Identify which cell holds the provided text, then report its (X, Y) central coordinate. 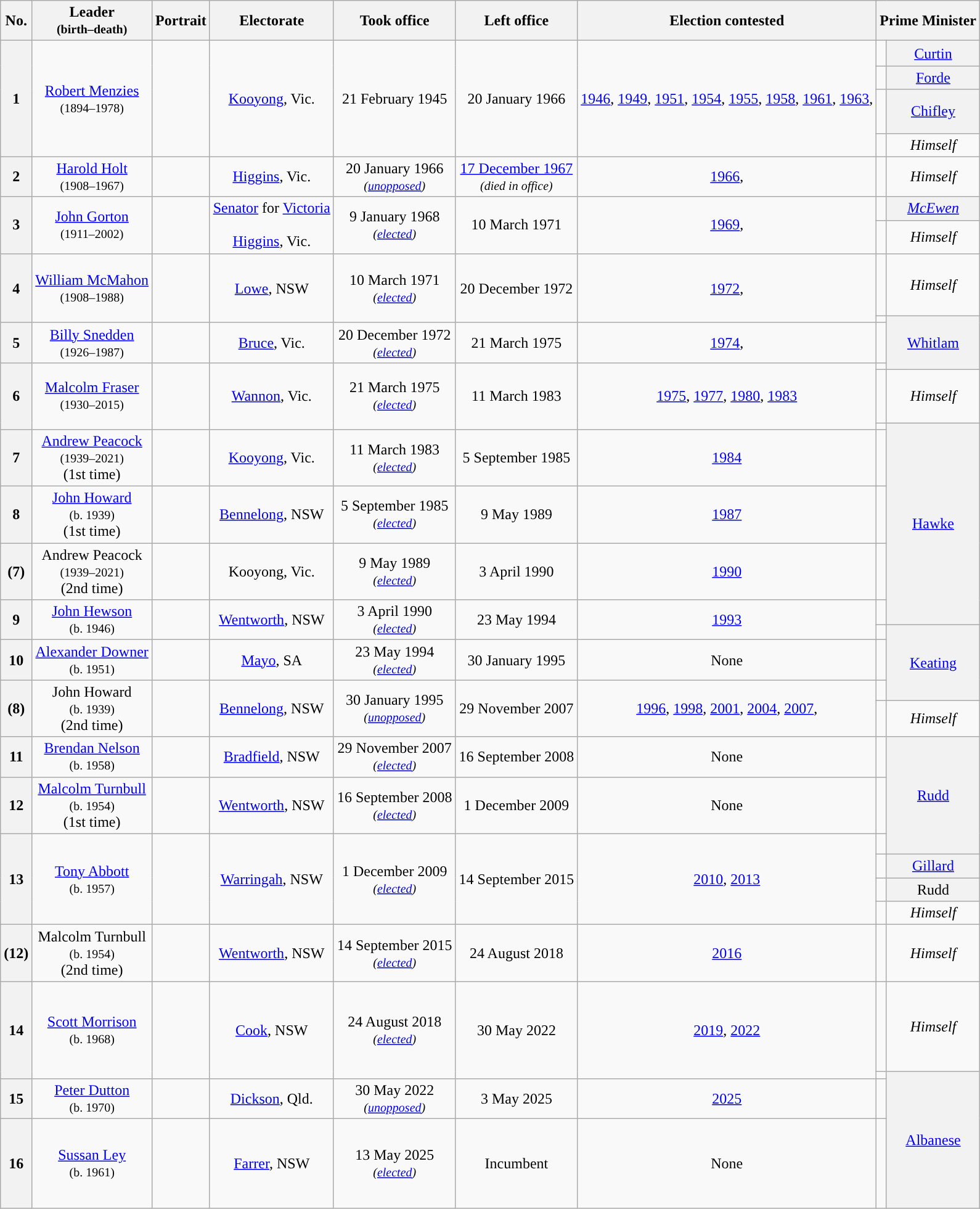
1969, (727, 225)
Keating (933, 663)
Wannon, Vic. (271, 396)
11 March 1983 (517, 396)
Scott Morrison(b. 1968) (92, 1030)
Election contested (727, 21)
1975, 1977, 1980, 1983 (727, 396)
10 March 1971 (elected) (394, 288)
2 (16, 176)
Albanese (933, 1140)
13 May 2025 (elected) (394, 1163)
15 (16, 1099)
4 (16, 288)
14 (16, 1030)
Farrer, NSW (271, 1163)
Incumbent (517, 1163)
Forde (933, 78)
Took office (394, 21)
5 September 1985 (elected) (394, 515)
1974, (727, 343)
Curtin (933, 53)
7 (16, 458)
Dickson, Qld. (271, 1099)
2016 (727, 953)
Whitlam (933, 343)
Malcolm Turnbull(b. 1954)(1st time) (92, 805)
30 May 2022 (unopposed) (394, 1099)
9 May 1989 (517, 515)
14 September 2015 (517, 879)
20 December 1972 (517, 288)
Bradfield, NSW (271, 757)
1966, (727, 176)
6 (16, 396)
Robert Menzies(1894–1978) (92, 99)
3 (16, 225)
11 (16, 757)
5 September 1985 (517, 458)
14 September 2015 (elected) (394, 953)
13 (16, 879)
Electorate (271, 21)
1987 (727, 515)
Left office (517, 21)
Peter Dutton(b. 1970) (92, 1099)
3 May 2025 (517, 1099)
1996, 1998, 2001, 2004, 2007, (727, 708)
21 March 1975 (517, 343)
24 August 2018 (517, 953)
1990 (727, 572)
Gillard (933, 866)
2010, 2013 (727, 879)
John Howard(b. 1939)(2nd time) (92, 708)
10 March 1971 (517, 225)
Billy Snedden(1926–1987) (92, 343)
Sussan Ley(b. 1961) (92, 1163)
Higgins, Vic. (271, 176)
John Gorton(1911–2002) (92, 225)
5 (16, 343)
3 April 1990 (elected) (394, 620)
23 May 1994 (517, 620)
29 November 2007 (elected) (394, 757)
16 September 2008 (elected) (394, 805)
McEwen (933, 208)
Portrait (181, 21)
Senator for Victoria Higgins, Vic. (271, 225)
24 August 2018 (elected) (394, 1030)
17 December 1967 (died in office) (517, 176)
Leader(birth–death) (92, 21)
2025 (727, 1099)
1972, (727, 288)
29 November 2007 (517, 708)
Mayo, SA (271, 660)
(12) (16, 953)
Andrew Peacock(1939–2021)(1st time) (92, 458)
20 January 1966 (unopposed) (394, 176)
Malcolm Fraser(1930–2015) (92, 396)
9 January 1968 (elected) (394, 225)
30 May 2022 (517, 1030)
20 January 1966 (517, 99)
30 January 1995 (unopposed) (394, 708)
11 March 1983 (elected) (394, 458)
William McMahon(1908–1988) (92, 288)
Hawke (933, 524)
3 April 1990 (517, 572)
Alexander Downer(b. 1951) (92, 660)
16 September 2008 (517, 757)
20 December 1972 (elected) (394, 343)
No. (16, 21)
1946, 1949, 1951, 1954, 1955, 1958, 1961, 1963, (727, 99)
Malcolm Turnbull(b. 1954)(2nd time) (92, 953)
1 (16, 99)
Cook, NSW (271, 1030)
10 (16, 660)
Bruce, Vic. (271, 343)
(8) (16, 708)
30 January 1995 (517, 660)
John Howard(b. 1939)(1st time) (92, 515)
Warringah, NSW (271, 879)
12 (16, 805)
1993 (727, 620)
2019, 2022 (727, 1030)
Harold Holt(1908–1967) (92, 176)
(7) (16, 572)
Tony Abbott(b. 1957) (92, 879)
Andrew Peacock(1939–2021)(2nd time) (92, 572)
1 December 2009 (elected) (394, 879)
21 March 1975 (elected) (394, 396)
23 May 1994 (elected) (394, 660)
21 February 1945 (394, 99)
Brendan Nelson(b. 1958) (92, 757)
9 (16, 620)
9 May 1989 (elected) (394, 572)
1 December 2009 (517, 805)
16 (16, 1163)
1984 (727, 458)
Prime Minister (928, 21)
8 (16, 515)
Chifley (933, 111)
John Hewson(b. 1946) (92, 620)
Lowe, NSW (271, 288)
